Detect which cell encompasses the target text, then output its [x, y] center coordinate. 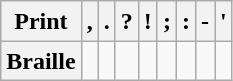
, [90, 21]
Braille [41, 61]
; [166, 21]
- [204, 21]
: [186, 21]
Print [41, 21]
' [224, 21]
! [148, 21]
. [106, 21]
? [126, 21]
